Detect which cell encompasses the target text, then output its [x, y] center coordinate. 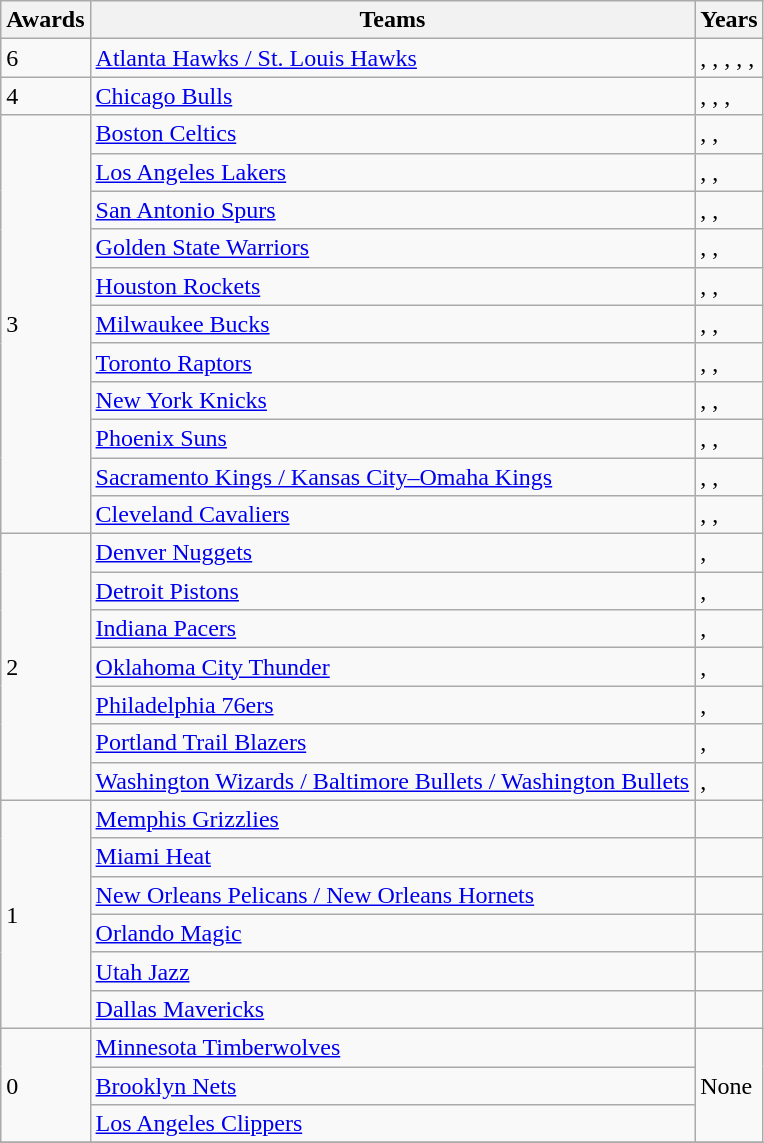
Washington Wizards / Baltimore Bullets / Washington Bullets [392, 781]
Miami Heat [392, 857]
Atlanta Hawks / St. Louis Hawks [392, 58]
Golden State Warriors [392, 248]
Years [729, 20]
Minnesota Timberwolves [392, 1047]
None [729, 1085]
Boston Celtics [392, 134]
Utah Jazz [392, 971]
Dallas Mavericks [392, 1009]
Oklahoma City Thunder [392, 667]
Milwaukee Bucks [392, 324]
6 [46, 58]
Denver Nuggets [392, 553]
New York Knicks [392, 400]
Detroit Pistons [392, 591]
Toronto Raptors [392, 362]
Phoenix Suns [392, 438]
Los Angeles Clippers [392, 1124]
Portland Trail Blazers [392, 743]
2 [46, 667]
Philadelphia 76ers [392, 705]
Sacramento Kings / Kansas City–Omaha Kings [392, 477]
San Antonio Spurs [392, 210]
Teams [392, 20]
Memphis Grizzlies [392, 819]
New Orleans Pelicans / New Orleans Hornets [392, 895]
Awards [46, 20]
Indiana Pacers [392, 629]
0 [46, 1085]
, , , , , [729, 58]
Chicago Bulls [392, 96]
3 [46, 324]
4 [46, 96]
1 [46, 914]
Los Angeles Lakers [392, 172]
, , , [729, 96]
Brooklyn Nets [392, 1085]
Cleveland Cavaliers [392, 515]
Orlando Magic [392, 933]
Houston Rockets [392, 286]
